Scan for the cell matching the given text and deliver its [x, y] coordinate at center. 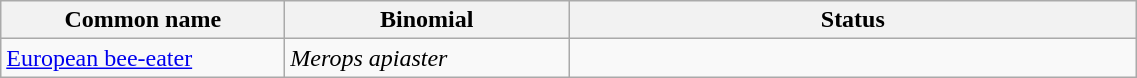
Merops apiaster [427, 58]
European bee-eater [143, 58]
Common name [143, 20]
Binomial [427, 20]
Status [853, 20]
